Capture the cell that displays the provided text and extract its [X, Y] central coordinate. 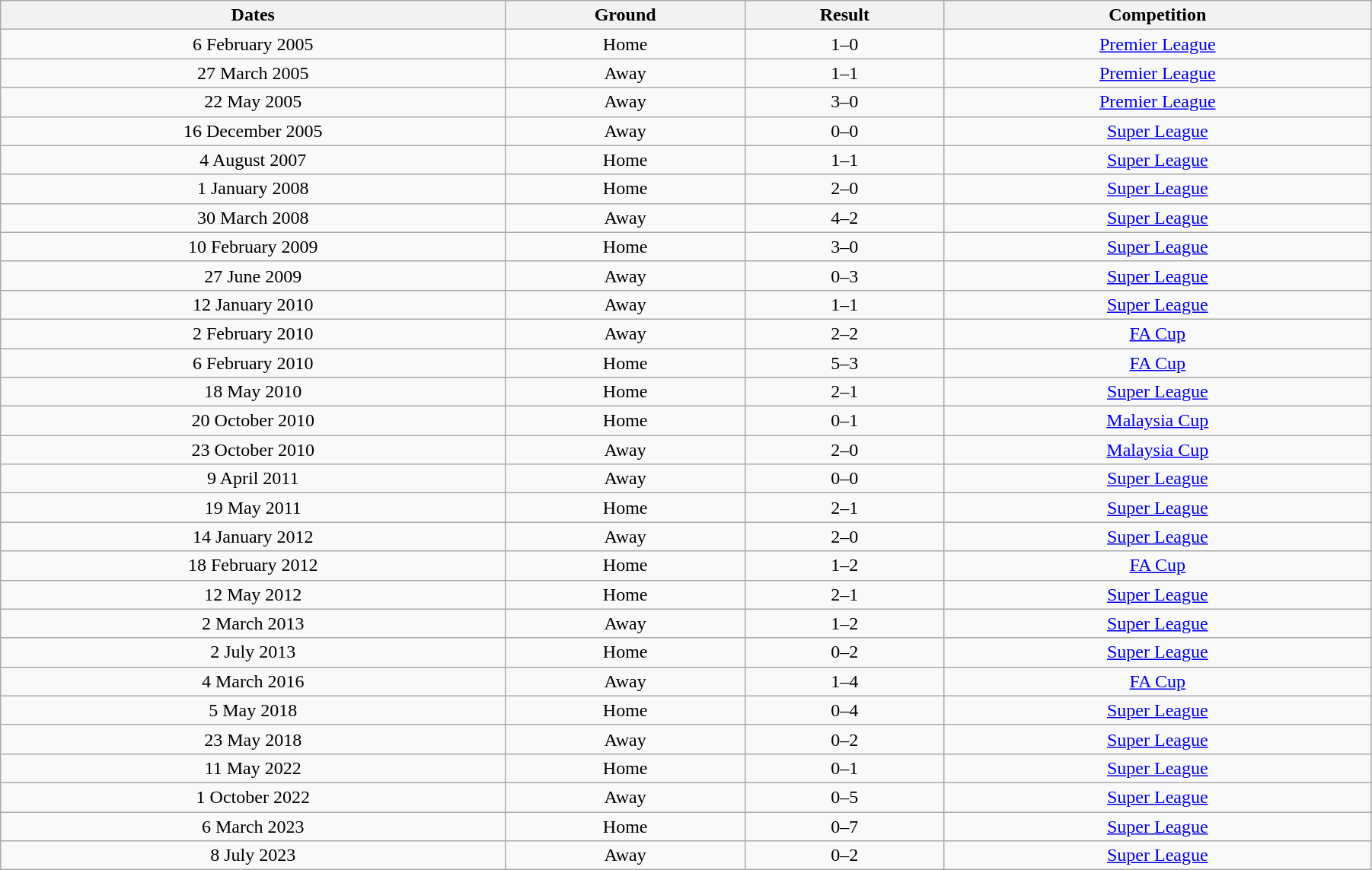
12 January 2010 [253, 304]
2 February 2010 [253, 333]
12 May 2012 [253, 594]
30 March 2008 [253, 218]
11 May 2022 [253, 768]
23 May 2018 [253, 739]
23 October 2010 [253, 450]
4–2 [845, 218]
22 May 2005 [253, 102]
2 March 2013 [253, 623]
8 July 2023 [253, 856]
Ground [626, 15]
5 May 2018 [253, 710]
9 April 2011 [253, 479]
27 March 2005 [253, 73]
18 February 2012 [253, 566]
1–4 [845, 681]
10 February 2009 [253, 247]
0–4 [845, 710]
16 December 2005 [253, 131]
1 January 2008 [253, 189]
4 August 2007 [253, 160]
27 June 2009 [253, 276]
1–0 [845, 44]
2–2 [845, 333]
Competition [1157, 15]
6 February 2010 [253, 363]
0–3 [845, 276]
19 May 2011 [253, 508]
14 January 2012 [253, 537]
1 October 2022 [253, 797]
0–7 [845, 826]
4 March 2016 [253, 681]
Dates [253, 15]
Result [845, 15]
6 March 2023 [253, 826]
5–3 [845, 363]
2 July 2013 [253, 652]
18 May 2010 [253, 392]
20 October 2010 [253, 421]
6 February 2005 [253, 44]
0–5 [845, 797]
